From the cell containing the given text, extract its center point as (x, y) coordinate. 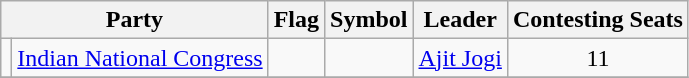
Symbol (369, 20)
Flag (296, 20)
Leader (460, 20)
Ajit Jogi (460, 58)
Party (134, 20)
11 (598, 58)
Indian National Congress (140, 58)
Contesting Seats (598, 20)
